Search for the cell housing the specified text and yield its [x, y] center coordinate. 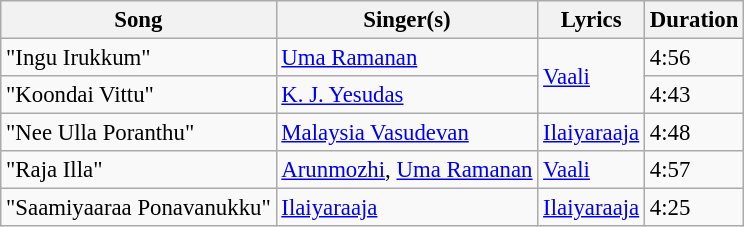
K. J. Yesudas [407, 95]
4:56 [694, 58]
Lyrics [592, 20]
"Raja Illa" [138, 170]
"Ingu Irukkum" [138, 58]
Arunmozhi, Uma Ramanan [407, 170]
"Nee Ulla Poranthu" [138, 133]
4:48 [694, 133]
Song [138, 20]
"Koondai Vittu" [138, 95]
"Saamiyaaraa Ponavanukku" [138, 208]
Malaysia Vasudevan [407, 133]
Singer(s) [407, 20]
4:25 [694, 208]
Uma Ramanan [407, 58]
4:43 [694, 95]
4:57 [694, 170]
Duration [694, 20]
